Capture the cell that displays the provided text and extract its [X, Y] central coordinate. 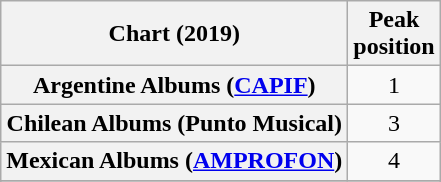
Peakposition [394, 34]
1 [394, 85]
Mexican Albums (AMPROFON) [174, 161]
Chart (2019) [174, 34]
3 [394, 123]
Argentine Albums (CAPIF) [174, 85]
4 [394, 161]
Chilean Albums (Punto Musical) [174, 123]
